Return [X, Y] of the center of cell containing provided text 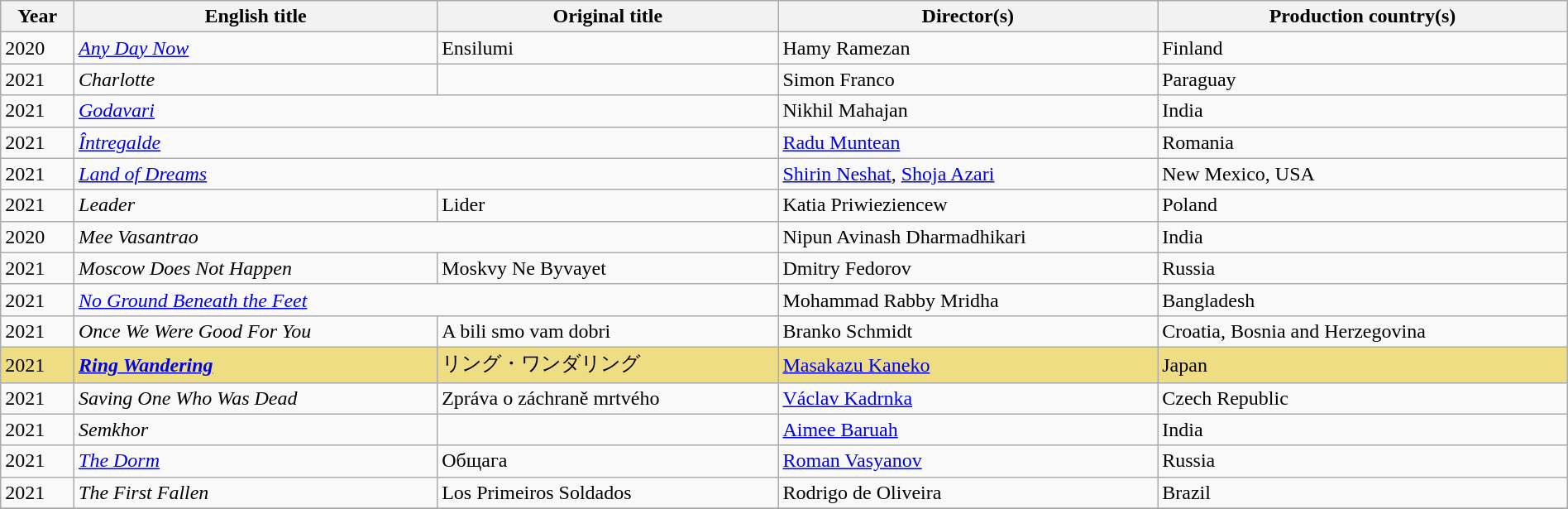
Masakazu Kaneko [968, 364]
Land of Dreams [427, 174]
Year [38, 17]
Czech Republic [1363, 398]
Shirin Neshat, Shoja Azari [968, 174]
Saving One Who Was Dead [256, 398]
Nikhil Mahajan [968, 111]
Leader [256, 205]
Any Day Now [256, 48]
Ring Wandering [256, 364]
Simon Franco [968, 79]
Общага [608, 461]
Godavari [427, 111]
Radu Muntean [968, 142]
Dmitry Fedorov [968, 268]
Semkhor [256, 430]
Zpráva o záchraně mrtvého [608, 398]
Poland [1363, 205]
The Dorm [256, 461]
Branko Schmidt [968, 331]
Rodrigo de Oliveira [968, 492]
リング・ワンダリング [608, 364]
No Ground Beneath the Feet [427, 300]
Los Primeiros Soldados [608, 492]
Bangladesh [1363, 300]
Mohammad Rabby Mridha [968, 300]
Finland [1363, 48]
Brazil [1363, 492]
Moscow Does Not Happen [256, 268]
Întregalde [427, 142]
English title [256, 17]
Charlotte [256, 79]
New Mexico, USA [1363, 174]
The First Fallen [256, 492]
Ensilumi [608, 48]
Mee Vasantrao [427, 237]
Croatia, Bosnia and Herzegovina [1363, 331]
Aimee Baruah [968, 430]
Roman Vasyanov [968, 461]
Once We Were Good For You [256, 331]
Romania [1363, 142]
Production country(s) [1363, 17]
Japan [1363, 364]
Original title [608, 17]
Václav Kadrnka [968, 398]
Katia Priwieziencew [968, 205]
Nipun Avinash Dharmadhikari [968, 237]
Hamy Ramezan [968, 48]
A bili smo vam dobri [608, 331]
Director(s) [968, 17]
Moskvy Ne Byvayet [608, 268]
Paraguay [1363, 79]
Lider [608, 205]
